Determine the [X, Y] coordinate at the center of the cell enclosing the given text.  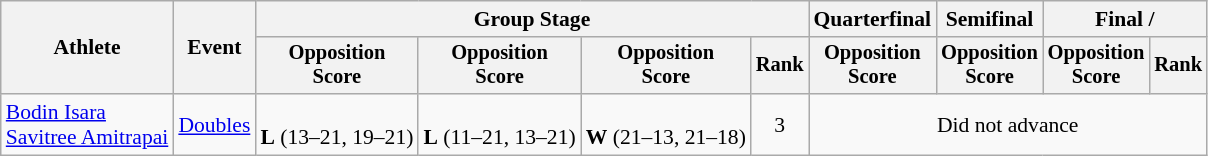
W (21–13, 21–18) [666, 124]
Doubles [214, 124]
Group Stage [532, 19]
Quarterfinal [872, 19]
L (13–21, 19–21) [336, 124]
Athlete [88, 48]
L (11–21, 13–21) [499, 124]
3 [780, 124]
Semifinal [990, 19]
Did not advance [1007, 124]
Bodin IsaraSavitree Amitrapai [88, 124]
Final / [1125, 19]
Event [214, 48]
